Output the [x, y] coordinate of the center of the cell containing the given text.  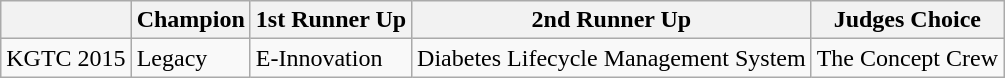
Diabetes Lifecycle Management System [612, 58]
1st Runner Up [330, 20]
The Concept Crew [907, 58]
Judges Choice [907, 20]
E-Innovation [330, 58]
Champion [190, 20]
KGTC 2015 [66, 58]
Legacy [190, 58]
2nd Runner Up [612, 20]
